Pinpoint the cell where the given text exists, returning its (X, Y) midpoint coordinate. 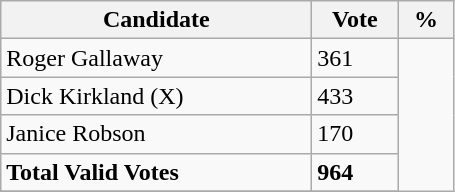
Candidate (156, 20)
Roger Gallaway (156, 58)
170 (355, 134)
964 (355, 172)
433 (355, 96)
Total Valid Votes (156, 172)
Dick Kirkland (X) (156, 96)
% (426, 20)
Janice Robson (156, 134)
361 (355, 58)
Vote (355, 20)
